Identify which cell holds the provided text, then report its [X, Y] central coordinate. 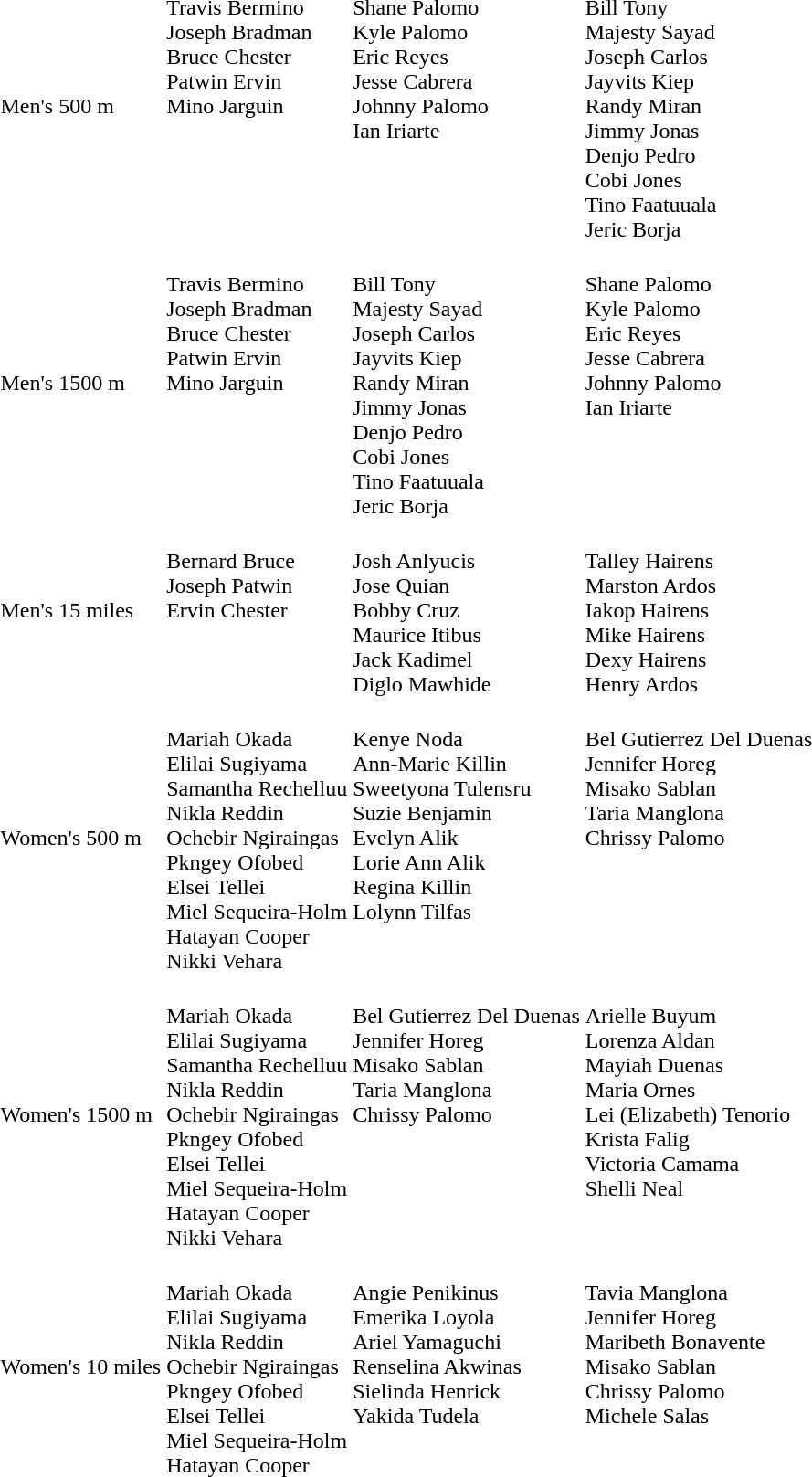
Travis BerminoJoseph BradmanBruce ChesterPatwin ErvinMino Jarguin [258, 383]
Bernard BruceJoseph PatwinErvin Chester [258, 610]
Bel Gutierrez Del DuenasJennifer HoregMisako SablanTaria ManglonaChrissy Palomo [467, 1114]
Bill TonyMajesty SayadJoseph CarlosJayvits KiepRandy MiranJimmy JonasDenjo PedroCobi JonesTino FaatuualaJeric Borja [467, 383]
Kenye NodaAnn-Marie KillinSweetyona TulensruSuzie BenjaminEvelyn AlikLorie Ann AlikRegina KillinLolynn Tilfas [467, 838]
Josh AnlyucisJose QuianBobby CruzMaurice ItibusJack KadimelDiglo Mawhide [467, 610]
